Identify which cell holds the provided text, then report its [X, Y] central coordinate. 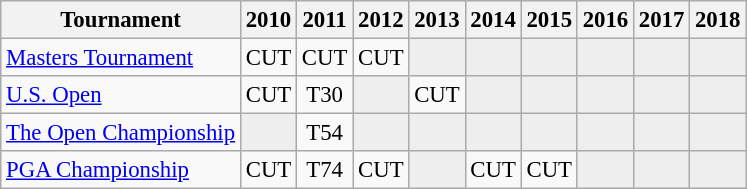
T74 [325, 170]
T30 [325, 95]
U.S. Open [121, 95]
2010 [268, 20]
Tournament [121, 20]
The Open Championship [121, 133]
PGA Championship [121, 170]
Masters Tournament [121, 58]
2015 [549, 20]
2011 [325, 20]
2017 [661, 20]
2016 [605, 20]
2018 [718, 20]
2013 [437, 20]
2014 [493, 20]
2012 [381, 20]
T54 [325, 133]
